Provide the (X, Y) coordinate of the cell's center where the given text is located.  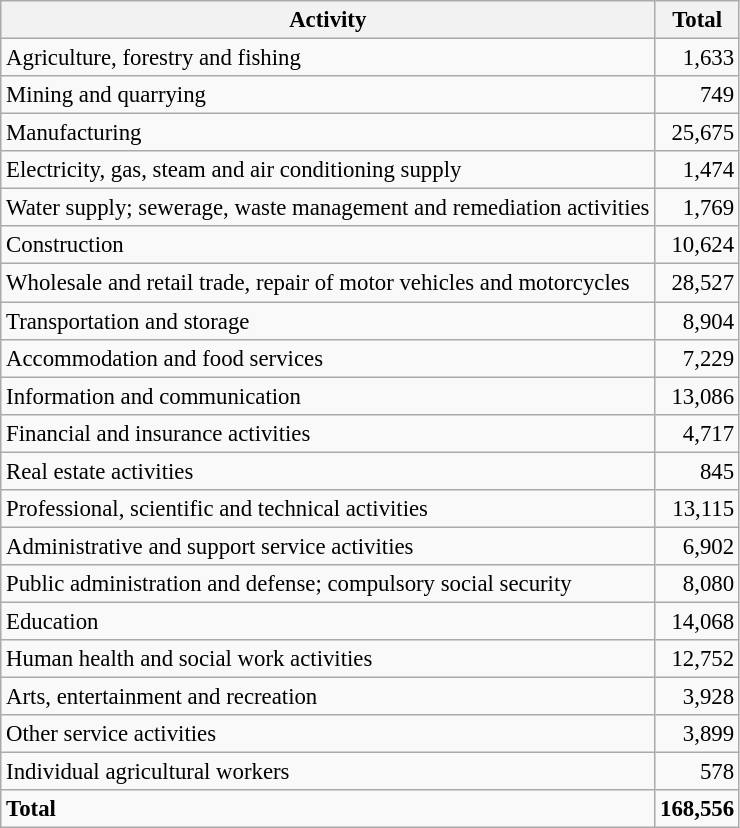
13,115 (698, 509)
13,086 (698, 396)
25,675 (698, 133)
Transportation and storage (328, 321)
6,902 (698, 546)
Administrative and support service activities (328, 546)
749 (698, 95)
Water supply; sewerage, waste management and remediation activities (328, 208)
Wholesale and retail trade, repair of motor vehicles and motorcycles (328, 283)
Professional, scientific and technical activities (328, 509)
Information and communication (328, 396)
Education (328, 621)
4,717 (698, 433)
Public administration and defense; compulsory social security (328, 584)
578 (698, 772)
Mining and quarrying (328, 95)
168,556 (698, 809)
Arts, entertainment and recreation (328, 697)
Agriculture, forestry and fishing (328, 58)
14,068 (698, 621)
Accommodation and food services (328, 358)
8,904 (698, 321)
Activity (328, 20)
Individual agricultural workers (328, 772)
7,229 (698, 358)
Other service activities (328, 734)
Electricity, gas, steam and air conditioning supply (328, 170)
Financial and insurance activities (328, 433)
28,527 (698, 283)
1,633 (698, 58)
Manufacturing (328, 133)
8,080 (698, 584)
845 (698, 471)
12,752 (698, 659)
Real estate activities (328, 471)
Construction (328, 245)
1,474 (698, 170)
10,624 (698, 245)
1,769 (698, 208)
Human health and social work activities (328, 659)
3,928 (698, 697)
3,899 (698, 734)
